Find where the given text appears and provide that cell's center as [x, y] coordinate. 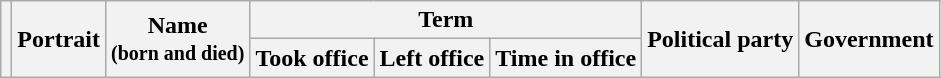
Name(born and died) [177, 39]
Took office [312, 58]
Government [869, 39]
Time in office [566, 58]
Term [446, 20]
Left office [432, 58]
Portrait [59, 39]
Political party [720, 39]
